Find where the given text appears and provide that cell's center as [x, y] coordinate. 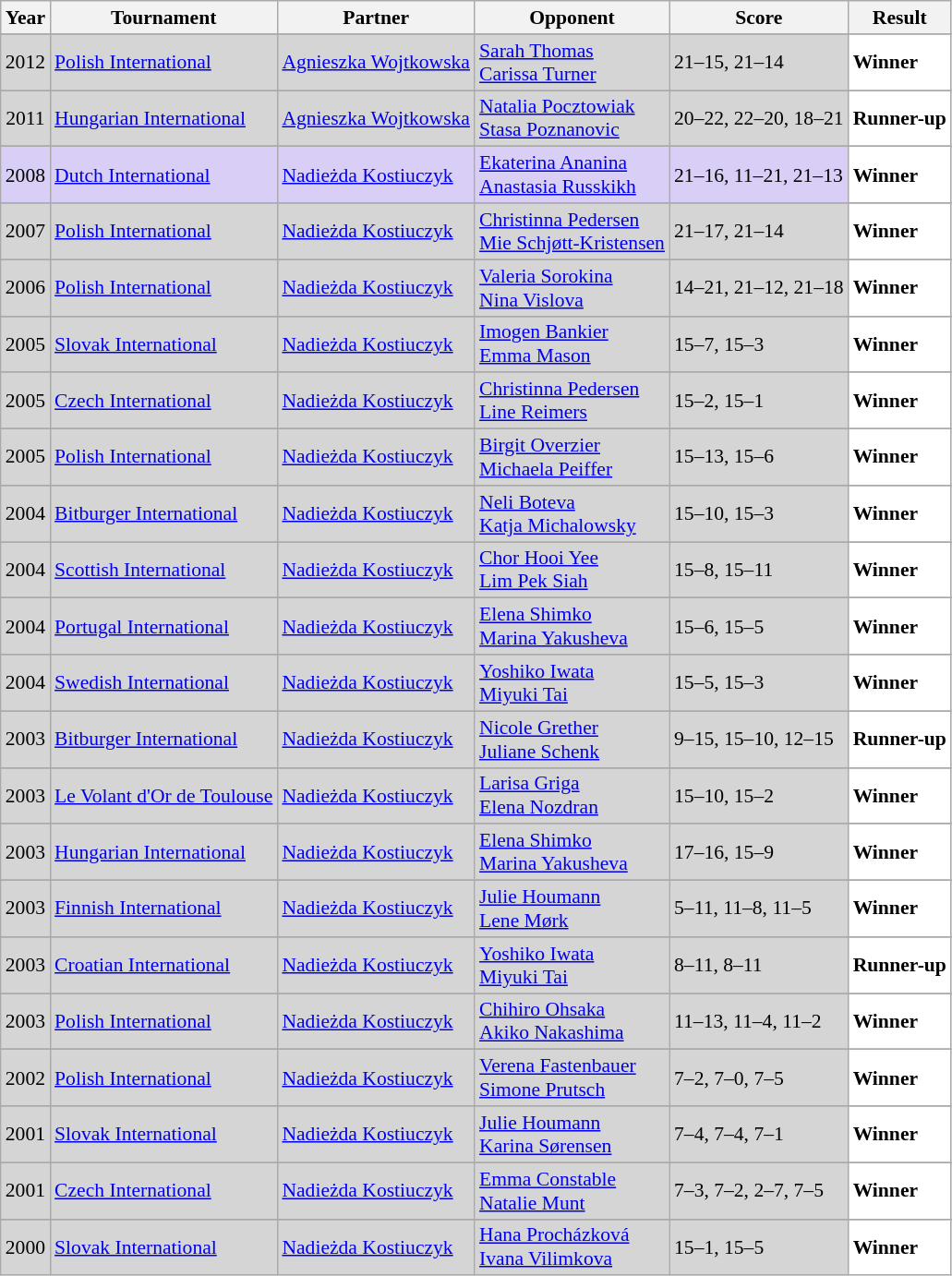
2002 [26, 1078]
2000 [26, 1246]
15–13, 15–6 [759, 458]
7–2, 7–0, 7–5 [759, 1078]
15–10, 15–3 [759, 513]
15–1, 15–5 [759, 1246]
Finnish International [163, 909]
15–2, 15–1 [759, 401]
7–4, 7–4, 7–1 [759, 1134]
11–13, 11–4, 11–2 [759, 1021]
Opponent [572, 18]
Emma Constable Natalie Munt [572, 1191]
20–22, 22–20, 18–21 [759, 118]
Julie Houmann Karina Sørensen [572, 1134]
Score [759, 18]
Christinna Pedersen Mie Schjøtt-Kristensen [572, 231]
Dutch International [163, 175]
2011 [26, 118]
Chihiro Ohsaka Akiko Nakashima [572, 1021]
Le Volant d'Or de Toulouse [163, 796]
8–11, 8–11 [759, 966]
Valeria Sorokina Nina Vislova [572, 288]
Ekaterina Ananina Anastasia Russkikh [572, 175]
Croatian International [163, 966]
2007 [26, 231]
5–11, 11–8, 11–5 [759, 909]
2012 [26, 63]
Verena Fastenbauer Simone Prutsch [572, 1078]
17–16, 15–9 [759, 853]
Larisa Griga Elena Nozdran [572, 796]
Julie Houmann Lene Mørk [572, 909]
Chor Hooi Yee Lim Pek Siah [572, 571]
21–15, 21–14 [759, 63]
Swedish International [163, 683]
2006 [26, 288]
Partner [376, 18]
Christinna Pedersen Line Reimers [572, 401]
Birgit Overzier Michaela Peiffer [572, 458]
9–15, 15–10, 12–15 [759, 739]
2008 [26, 175]
7–3, 7–2, 2–7, 7–5 [759, 1191]
15–6, 15–5 [759, 626]
21–16, 11–21, 21–13 [759, 175]
Result [899, 18]
15–7, 15–3 [759, 343]
14–21, 21–12, 21–18 [759, 288]
Natalia Pocztowiak Stasa Poznanovic [572, 118]
Sarah Thomas Carissa Turner [572, 63]
Neli Boteva Katja Michalowsky [572, 513]
15–5, 15–3 [759, 683]
15–10, 15–2 [759, 796]
Hana Procházková Ivana Vilimkova [572, 1246]
21–17, 21–14 [759, 231]
Nicole Grether Juliane Schenk [572, 739]
Year [26, 18]
15–8, 15–11 [759, 571]
Portugal International [163, 626]
Imogen Bankier Emma Mason [572, 343]
Scottish International [163, 571]
Tournament [163, 18]
